For the text-containing cell, return its midpoint in [X, Y] coordinate format. 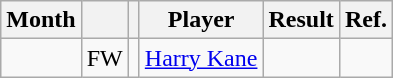
FW [104, 58]
Player [201, 20]
Harry Kane [201, 58]
Month [41, 20]
Ref. [366, 20]
Result [301, 20]
